For the text-containing cell, return its midpoint in (X, Y) coordinate format. 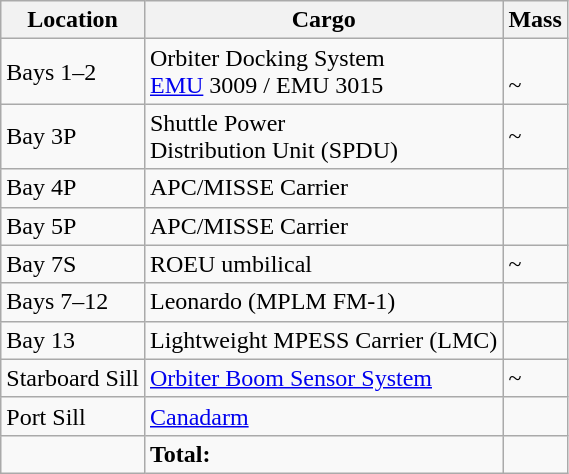
Mass (535, 20)
Starboard Sill (73, 378)
Orbiter Boom Sensor System (323, 378)
Bays 1–2 (73, 72)
Canadarm (323, 416)
Shuttle Power Distribution Unit (SPDU) (323, 136)
Bay 4P (73, 188)
ROEU umbilical (323, 264)
Cargo (323, 20)
Location (73, 20)
Leonardo (MPLM FM-1) (323, 302)
Orbiter Docking System EMU 3009 / EMU 3015 (323, 72)
Bay 5P (73, 226)
Bay 13 (73, 340)
Bays 7–12 (73, 302)
Bay 7S (73, 264)
Bay 3P (73, 136)
Port Sill (73, 416)
Total: (323, 454)
Lightweight MPESS Carrier (LMC) (323, 340)
